From the cell containing the given text, extract its center point as (X, Y) coordinate. 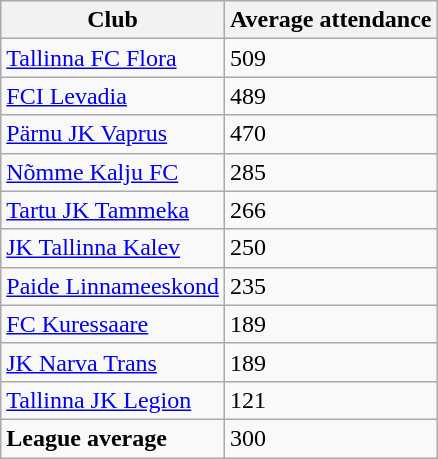
285 (330, 172)
League average (113, 438)
Nõmme Kalju FC (113, 172)
Average attendance (330, 20)
235 (330, 286)
250 (330, 248)
489 (330, 96)
Paide Linnameeskond (113, 286)
Tallinna FC Flora (113, 58)
121 (330, 400)
300 (330, 438)
470 (330, 134)
JK Tallinna Kalev (113, 248)
509 (330, 58)
FCI Levadia (113, 96)
Tartu JK Tammeka (113, 210)
FC Kuressaare (113, 324)
Tallinna JK Legion (113, 400)
Club (113, 20)
266 (330, 210)
Pärnu JK Vaprus (113, 134)
JK Narva Trans (113, 362)
